Search for the cell housing the specified text and yield its [X, Y] center coordinate. 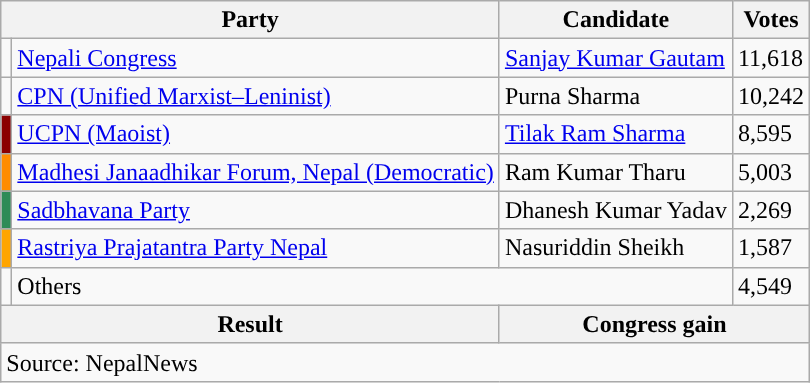
Congress gain [654, 324]
11,618 [770, 58]
10,242 [770, 96]
Others [372, 286]
Nasuriddin Sheikh [616, 248]
Sadbhavana Party [256, 210]
Tilak Ram Sharma [616, 134]
Nepali Congress [256, 58]
4,549 [770, 286]
Source: NepalNews [406, 362]
Rastriya Prajatantra Party Nepal [256, 248]
Result [250, 324]
Party [250, 20]
Dhanesh Kumar Yadav [616, 210]
Purna Sharma [616, 96]
Ram Kumar Tharu [616, 172]
Candidate [616, 20]
5,003 [770, 172]
8,595 [770, 134]
Sanjay Kumar Gautam [616, 58]
1,587 [770, 248]
Madhesi Janaadhikar Forum, Nepal (Democratic) [256, 172]
Votes [770, 20]
CPN (Unified Marxist–Leninist) [256, 96]
2,269 [770, 210]
UCPN (Maoist) [256, 134]
